For the text-containing cell, return its midpoint in [x, y] coordinate format. 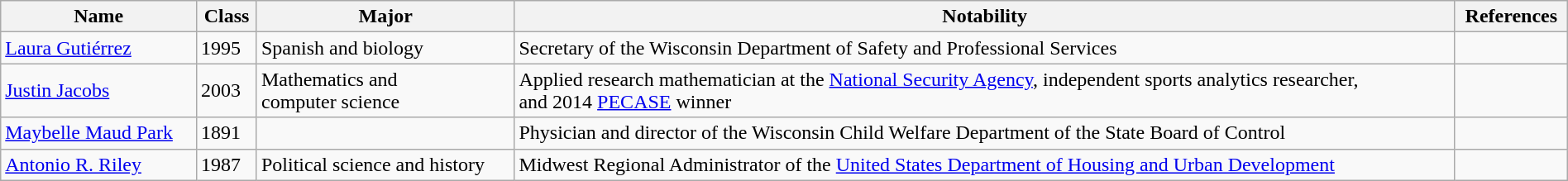
Political science and history [385, 164]
Justin Jacobs [99, 91]
Antonio R. Riley [99, 164]
Applied research mathematician at the National Security Agency, independent sports analytics researcher,and 2014 PECASE winner [984, 91]
Physician and director of the Wisconsin Child Welfare Department of the State Board of Control [984, 133]
1995 [227, 48]
Notability [984, 17]
References [1511, 17]
Class [227, 17]
Midwest Regional Administrator of the United States Department of Housing and Urban Development [984, 164]
Maybelle Maud Park [99, 133]
Laura Gutiérrez [99, 48]
2003 [227, 91]
Spanish and biology [385, 48]
1891 [227, 133]
Name [99, 17]
1987 [227, 164]
Secretary of the Wisconsin Department of Safety and Professional Services [984, 48]
Mathematics andcomputer science [385, 91]
Major [385, 17]
